Output the [X, Y] coordinate of the center of the cell containing the given text.  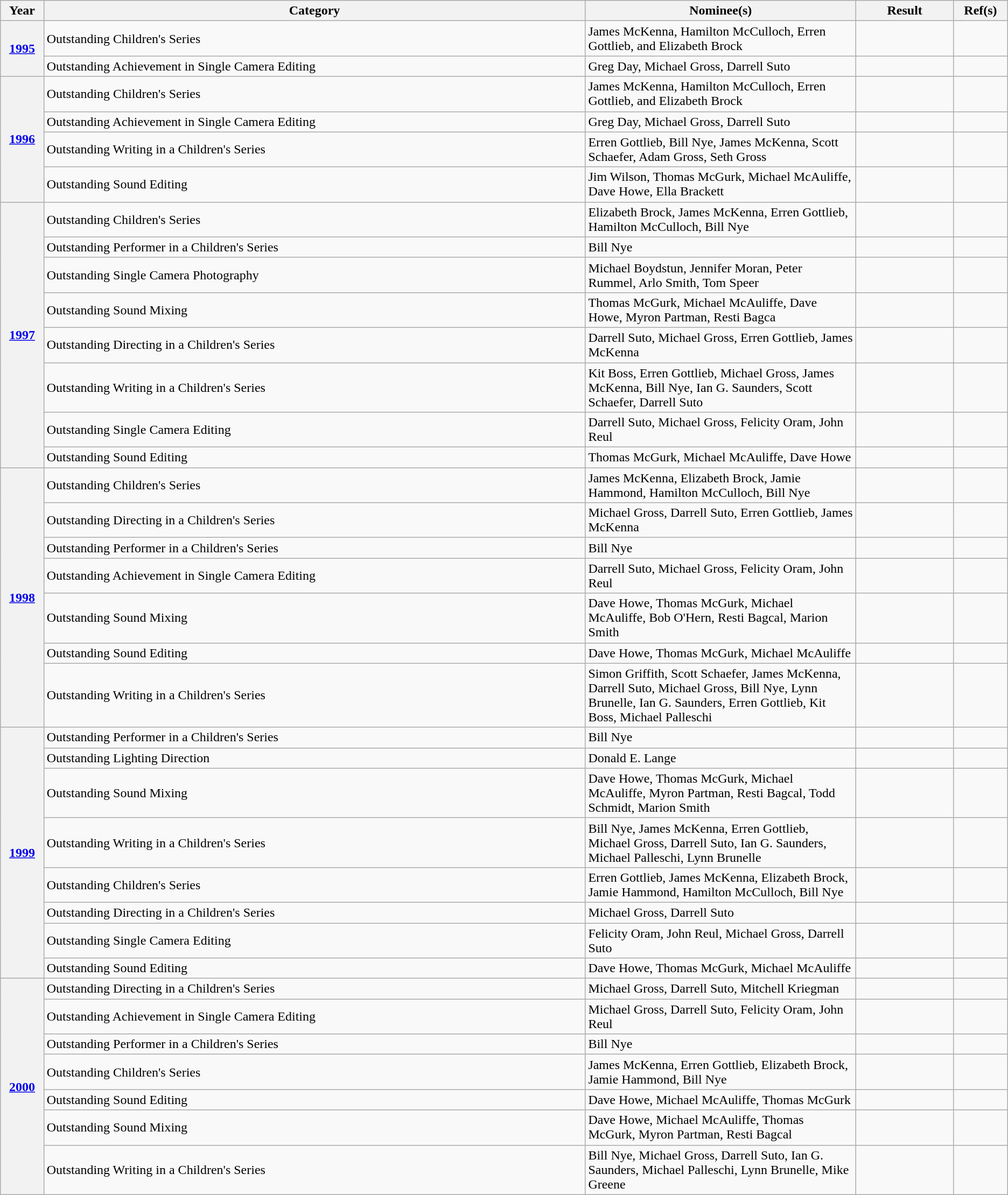
1995 [22, 48]
James McKenna, Erren Gottlieb, Elizabeth Brock, Jamie Hammond, Bill Nye [720, 1072]
Category [314, 11]
Dave Howe, Thomas McGurk, Michael McAuliffe, Bob O'Hern, Resti Bagcal, Marion Smith [720, 618]
Michael Gross, Darrell Suto [720, 912]
Jim Wilson, Thomas McGurk, Michael McAuliffe, Dave Howe, Ella Brackett [720, 184]
1997 [22, 335]
Michael Gross, Darrell Suto, Mitchell Kriegman [720, 989]
Thomas McGurk, Michael McAuliffe, Dave Howe [720, 458]
Felicity Oram, John Reul, Michael Gross, Darrell Suto [720, 940]
2000 [22, 1086]
Elizabeth Brock, James McKenna, Erren Gottlieb, Hamilton McCulloch, Bill Nye [720, 220]
1996 [22, 139]
Michael Gross, Darrell Suto, Felicity Oram, John Reul [720, 1016]
1999 [22, 853]
Erren Gottlieb, Bill Nye, James McKenna, Scott Schaefer, Adam Gross, Seth Gross [720, 150]
Michael Gross, Darrell Suto, Erren Gottlieb, James McKenna [720, 520]
Year [22, 11]
Michael Boydstun, Jennifer Moran, Peter Rummel, Arlo Smith, Tom Speer [720, 275]
Ref(s) [981, 11]
1998 [22, 598]
Dave Howe, Michael McAuliffe, Thomas McGurk, Myron Partman, Resti Bagcal [720, 1127]
Bill Nye, James McKenna, Erren Gottlieb, Michael Gross, Darrell Suto, Ian G. Saunders, Michael Palleschi, Lynn Brunelle [720, 842]
Donald E. Lange [720, 758]
Kit Boss, Erren Gottlieb, Michael Gross, James McKenna, Bill Nye, Ian G. Saunders, Scott Schaefer, Darrell Suto [720, 388]
Bill Nye, Michael Gross, Darrell Suto, Ian G. Saunders, Michael Palleschi, Lynn Brunelle, Mike Greene [720, 1170]
Outstanding Single Camera Photography [314, 275]
Dave Howe, Thomas McGurk, Michael McAuliffe, Myron Partman, Resti Bagcal, Todd Schmidt, Marion Smith [720, 793]
Outstanding Lighting Direction [314, 758]
Nominee(s) [720, 11]
Erren Gottlieb, James McKenna, Elizabeth Brock, Jamie Hammond, Hamilton McCulloch, Bill Nye [720, 885]
Thomas McGurk, Michael McAuliffe, Dave Howe, Myron Partman, Resti Bagca [720, 310]
Result [905, 11]
Darrell Suto, Michael Gross, Erren Gottlieb, James McKenna [720, 345]
Dave Howe, Michael McAuliffe, Thomas McGurk [720, 1100]
James McKenna, Elizabeth Brock, Jamie Hammond, Hamilton McCulloch, Bill Nye [720, 486]
